Determine the [X, Y] coordinate at the center of the cell enclosing the given text.  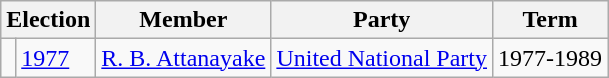
1977-1989 [550, 58]
Member [184, 20]
1977 [56, 58]
Term [550, 20]
Election [48, 20]
United National Party [382, 58]
Party [382, 20]
R. B. Attanayake [184, 58]
